Provide the (X, Y) coordinate of the cell's center where the given text is located.  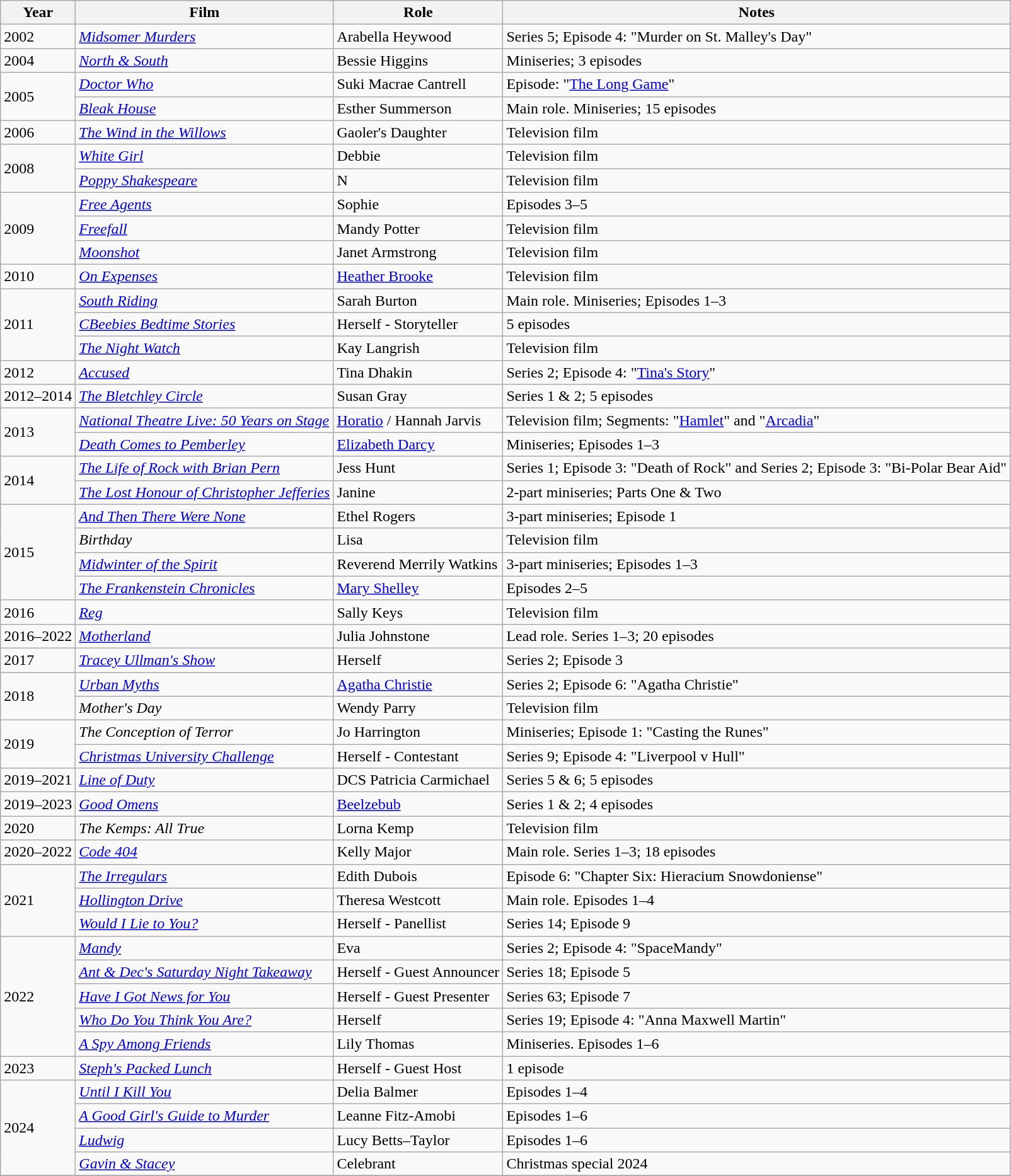
Series 63; Episode 7 (756, 996)
Elizabeth Darcy (419, 444)
And Then There Were None (204, 516)
Good Omens (204, 804)
Series 5; Episode 4: "Murder on St. Malley's Day" (756, 37)
Ethel Rogers (419, 516)
2020 (38, 828)
White Girl (204, 156)
2010 (38, 276)
Series 9; Episode 4: "Liverpool v Hull" (756, 756)
Code 404 (204, 852)
Main role. Miniseries; 15 episodes (756, 108)
Tina Dhakin (419, 372)
Series 2; Episode 6: "Agatha Christie" (756, 684)
Midwinter of the Spirit (204, 564)
Line of Duty (204, 780)
Mandy (204, 948)
Delia Balmer (419, 1092)
Gavin & Stacey (204, 1164)
The Lost Honour of Christopher Jefferies (204, 492)
Miniseries; 3 episodes (756, 61)
Episodes 1–4 (756, 1092)
Until I Kill You (204, 1092)
Series 1 & 2; 4 episodes (756, 804)
2020–2022 (38, 852)
On Expenses (204, 276)
Hollington Drive (204, 900)
Mandy Potter (419, 228)
3-part miniseries; Episodes 1–3 (756, 564)
Freefall (204, 228)
South Riding (204, 301)
Eva (419, 948)
Main role. Series 1–3; 18 episodes (756, 852)
2005 (38, 96)
Motherland (204, 636)
Series 1 & 2; 5 episodes (756, 396)
Mother's Day (204, 708)
Series 1; Episode 3: "Death of Rock" and Series 2; Episode 3: "Bi-Polar Bear Aid" (756, 468)
Film (204, 13)
2012 (38, 372)
Role (419, 13)
2018 (38, 696)
Herself - Panellist (419, 924)
Horatio / Hannah Jarvis (419, 420)
Doctor Who (204, 84)
Sophie (419, 204)
Julia Johnstone (419, 636)
Janine (419, 492)
Celebrant (419, 1164)
Lead role. Series 1–3; 20 episodes (756, 636)
2012–2014 (38, 396)
The Wind in the Willows (204, 132)
Miniseries; Episodes 1–3 (756, 444)
Edith Dubois (419, 876)
DCS Patricia Carmichael (419, 780)
Episodes 2–5 (756, 588)
Herself - Contestant (419, 756)
National Theatre Live: 50 Years on Stage (204, 420)
Steph's Packed Lunch (204, 1068)
The Bletchley Circle (204, 396)
Ludwig (204, 1140)
2024 (38, 1128)
Lisa (419, 540)
Series 14; Episode 9 (756, 924)
2016 (38, 612)
Miniseries. Episodes 1–6 (756, 1044)
The Irregulars (204, 876)
Ant & Dec's Saturday Night Takeaway (204, 972)
Kay Langrish (419, 349)
The Kemps: All True (204, 828)
2009 (38, 228)
Series 2; Episode 3 (756, 660)
Series 2; Episode 4: "Tina's Story" (756, 372)
Reg (204, 612)
Episode: "The Long Game" (756, 84)
The Life of Rock with Brian Pern (204, 468)
2021 (38, 900)
Television film; Segments: "Hamlet" and "Arcadia" (756, 420)
Esther Summerson (419, 108)
Birthday (204, 540)
Have I Got News for You (204, 996)
Bessie Higgins (419, 61)
Theresa Westcott (419, 900)
Series 18; Episode 5 (756, 972)
2011 (38, 325)
2015 (38, 552)
2022 (38, 996)
Free Agents (204, 204)
Series 19; Episode 4: "Anna Maxwell Martin" (756, 1020)
The Night Watch (204, 349)
3-part miniseries; Episode 1 (756, 516)
A Spy Among Friends (204, 1044)
N (419, 180)
Lorna Kemp (419, 828)
Bleak House (204, 108)
Debbie (419, 156)
A Good Girl's Guide to Murder (204, 1116)
Herself - Guest Announcer (419, 972)
2013 (38, 432)
Episode 6: "Chapter Six: Hieracium Snowdoniense" (756, 876)
Jo Harrington (419, 732)
Series 2; Episode 4: "SpaceMandy" (756, 948)
Moonshot (204, 252)
Christmas special 2024 (756, 1164)
Susan Gray (419, 396)
2014 (38, 480)
Death Comes to Pemberley (204, 444)
Would I Lie to You? (204, 924)
Arabella Heywood (419, 37)
2016–2022 (38, 636)
Who Do You Think You Are? (204, 1020)
Christmas University Challenge (204, 756)
Urban Myths (204, 684)
Lily Thomas (419, 1044)
5 episodes (756, 325)
2-part miniseries; Parts One & Two (756, 492)
Episodes 3–5 (756, 204)
Year (38, 13)
Midsomer Murders (204, 37)
Herself - Guest Presenter (419, 996)
2017 (38, 660)
2006 (38, 132)
Series 5 & 6; 5 episodes (756, 780)
1 episode (756, 1068)
2008 (38, 168)
Agatha Christie (419, 684)
Gaoler's Daughter (419, 132)
2023 (38, 1068)
Notes (756, 13)
2002 (38, 37)
Reverend Merrily Watkins (419, 564)
Herself - Storyteller (419, 325)
Herself - Guest Host (419, 1068)
Lucy Betts–Taylor (419, 1140)
Main role. Episodes 1–4 (756, 900)
2004 (38, 61)
Accused (204, 372)
Kelly Major (419, 852)
Tracey Ullman's Show (204, 660)
The Frankenstein Chronicles (204, 588)
Suki Macrae Cantrell (419, 84)
Jess Hunt (419, 468)
Janet Armstrong (419, 252)
2019–2021 (38, 780)
North & South (204, 61)
Poppy Shakespeare (204, 180)
Main role. Miniseries; Episodes 1–3 (756, 301)
Sally Keys (419, 612)
Beelzebub (419, 804)
2019–2023 (38, 804)
Mary Shelley (419, 588)
Sarah Burton (419, 301)
Heather Brooke (419, 276)
2019 (38, 744)
CBeebies Bedtime Stories (204, 325)
Wendy Parry (419, 708)
Leanne Fitz-Amobi (419, 1116)
The Conception of Terror (204, 732)
Miniseries; Episode 1: "Casting the Runes" (756, 732)
